Find where the given text appears and provide that cell's center as [x, y] coordinate. 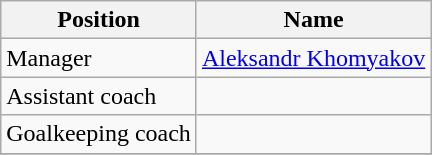
Assistant coach [99, 96]
Position [99, 20]
Name [313, 20]
Aleksandr Khomyakov [313, 58]
Manager [99, 58]
Goalkeeping coach [99, 134]
